Capture the cell that displays the provided text and extract its (X, Y) central coordinate. 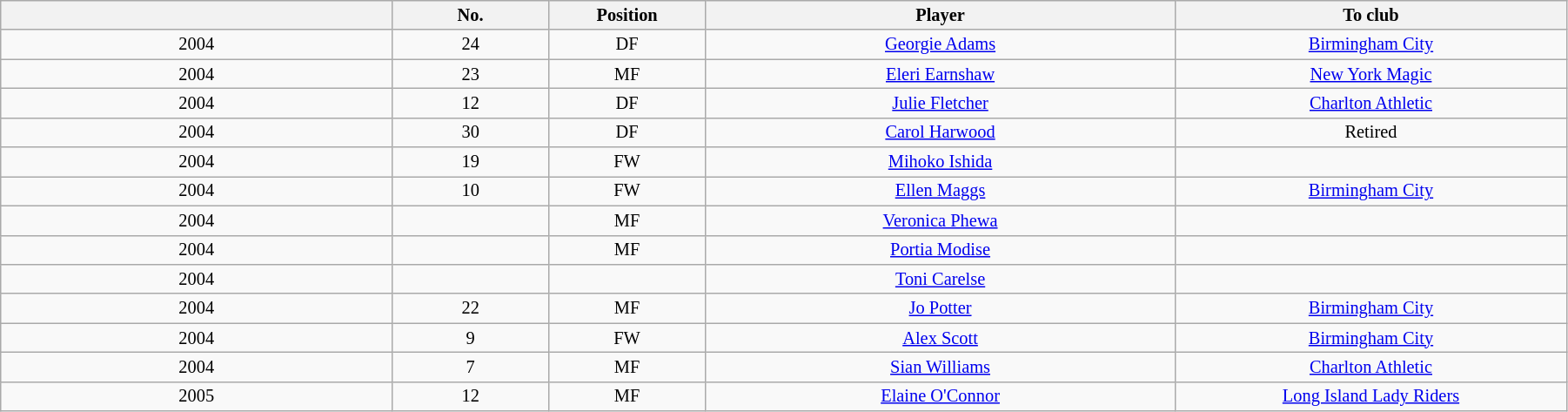
Toni Carelse (941, 279)
To club (1371, 15)
24 (471, 44)
30 (471, 132)
23 (471, 74)
9 (471, 338)
Portia Modise (941, 250)
Georgie Adams (941, 44)
Jo Potter (941, 308)
19 (471, 162)
Retired (1371, 132)
Mihoko Ishida (941, 162)
Veronica Phewa (941, 220)
Elaine O'Connor (941, 396)
Player (941, 15)
Position (627, 15)
Julie Fletcher (941, 103)
Ellen Maggs (941, 191)
No. (471, 15)
New York Magic (1371, 74)
2005 (197, 396)
Long Island Lady Riders (1371, 396)
10 (471, 191)
Eleri Earnshaw (941, 74)
Sian Williams (941, 367)
Carol Harwood (941, 132)
7 (471, 367)
22 (471, 308)
Alex Scott (941, 338)
